Scan for the cell matching the given text and deliver its [x, y] coordinate at center. 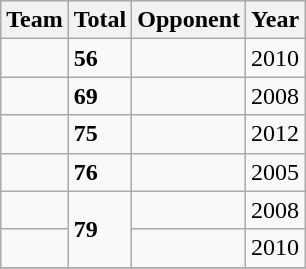
76 [100, 172]
79 [100, 229]
56 [100, 58]
Year [276, 20]
2012 [276, 134]
2005 [276, 172]
Total [100, 20]
69 [100, 96]
Opponent [189, 20]
75 [100, 134]
Team [35, 20]
